Return (X, Y) of the center of cell containing provided text 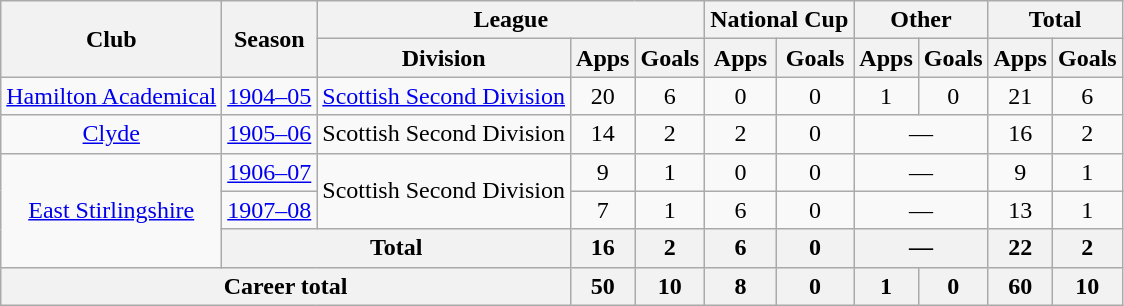
Other (921, 20)
Club (112, 39)
Season (270, 39)
14 (603, 134)
National Cup (780, 20)
22 (1020, 248)
1906–07 (270, 172)
8 (741, 286)
21 (1020, 96)
1907–08 (270, 210)
Clyde (112, 134)
1904–05 (270, 96)
Career total (286, 286)
1905–06 (270, 134)
Division (444, 58)
Hamilton Academical (112, 96)
7 (603, 210)
League (511, 20)
60 (1020, 286)
20 (603, 96)
50 (603, 286)
13 (1020, 210)
East Stirlingshire (112, 210)
